Pinpoint the cell where the given text exists, returning its (X, Y) midpoint coordinate. 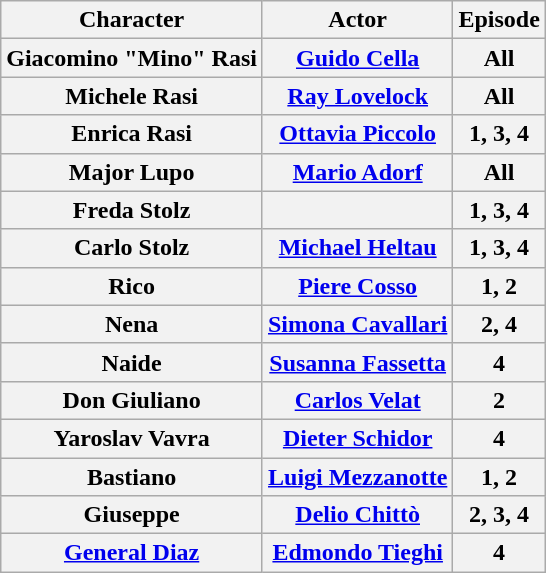
Nena (132, 324)
Michele Rasi (132, 96)
Don Giuliano (132, 400)
Mario Adorf (357, 172)
Carlo Stolz (132, 248)
2, 3, 4 (499, 515)
Michael Heltau (357, 248)
Dieter Schidor (357, 438)
General Diaz (132, 553)
Yaroslav Vavra (132, 438)
Guido Cella (357, 58)
Luigi Mezzanotte (357, 477)
Rico (132, 286)
Ray Lovelock (357, 96)
Character (132, 20)
Major Lupo (132, 172)
Enrica Rasi (132, 134)
Giacomino "Mino" Rasi (132, 58)
Bastiano (132, 477)
Episode (499, 20)
Carlos Velat (357, 400)
Simona Cavallari (357, 324)
2, 4 (499, 324)
Delio Chittò (357, 515)
Edmondo Tieghi (357, 553)
Susanna Fassetta (357, 362)
Actor (357, 20)
Ottavia Piccolo (357, 134)
2 (499, 400)
Freda Stolz (132, 210)
Naide (132, 362)
Piere Cosso (357, 286)
Giuseppe (132, 515)
